Output the (x, y) coordinate of the center of the cell containing the given text.  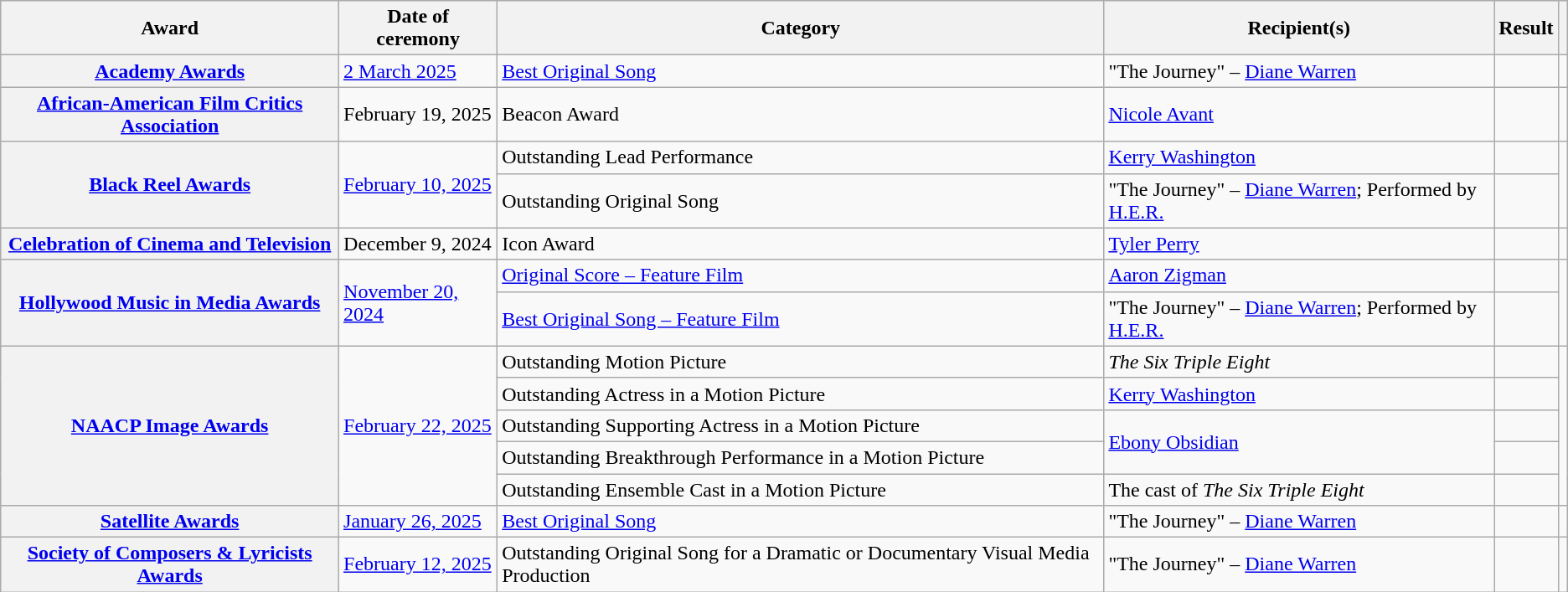
Satellite Awards (170, 522)
February 12, 2025 (419, 564)
The cast of The Six Triple Eight (1299, 490)
Outstanding Breakthrough Performance in a Motion Picture (801, 457)
Outstanding Lead Performance (801, 157)
Recipient(s) (1299, 28)
November 20, 2024 (419, 303)
Beacon Award (801, 114)
December 9, 2024 (419, 244)
Outstanding Original Song (801, 201)
January 26, 2025 (419, 522)
Date of ceremony (419, 28)
Outstanding Supporting Actress in a Motion Picture (801, 425)
Tyler Perry (1299, 244)
Outstanding Original Song for a Dramatic or Documentary Visual Media Production (801, 564)
2 March 2025 (419, 71)
The Six Triple Eight (1299, 362)
African-American Film Critics Association (170, 114)
Nicole Avant (1299, 114)
Original Score – Feature Film (801, 275)
Icon Award (801, 244)
Celebration of Cinema and Television (170, 244)
Black Reel Awards (170, 184)
NAACP Image Awards (170, 425)
Aaron Zigman (1299, 275)
Category (801, 28)
Outstanding Actress in a Motion Picture (801, 394)
Result (1526, 28)
February 19, 2025 (419, 114)
Outstanding Motion Picture (801, 362)
Outstanding Ensemble Cast in a Motion Picture (801, 490)
Society of Composers & Lyricists Awards (170, 564)
Best Original Song – Feature Film (801, 318)
February 10, 2025 (419, 184)
Award (170, 28)
Hollywood Music in Media Awards (170, 303)
February 22, 2025 (419, 425)
Ebony Obsidian (1299, 441)
Academy Awards (170, 71)
